For the text-containing cell, return its midpoint in (x, y) coordinate format. 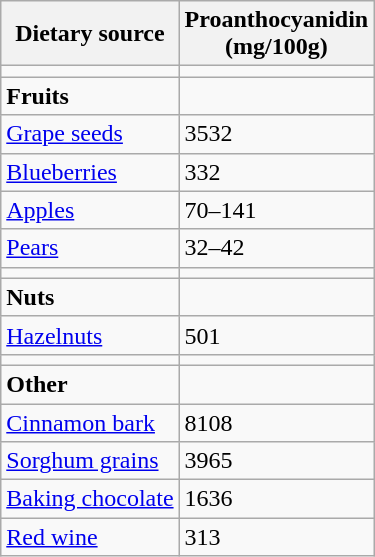
70–141 (276, 210)
Grape seeds (90, 134)
Red wine (90, 537)
Apples (90, 210)
Proanthocyanidin(mg/100g) (276, 34)
332 (276, 172)
Dietary source (90, 34)
313 (276, 537)
Hazelnuts (90, 335)
Pears (90, 248)
Blueberries (90, 172)
Cinnamon bark (90, 423)
8108 (276, 423)
Fruits (90, 96)
32–42 (276, 248)
501 (276, 335)
1636 (276, 499)
Baking chocolate (90, 499)
Nuts (90, 297)
Other (90, 384)
3965 (276, 461)
Sorghum grains (90, 461)
3532 (276, 134)
